Provide the [X, Y] coordinate of the cell's center where the given text is located.  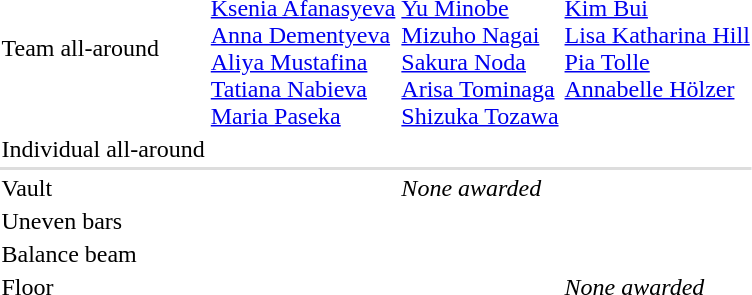
Balance beam [103, 254]
Uneven bars [103, 221]
None awarded [480, 188]
Vault [103, 188]
Individual all-around [103, 149]
